For the text-containing cell, return its midpoint in (x, y) coordinate format. 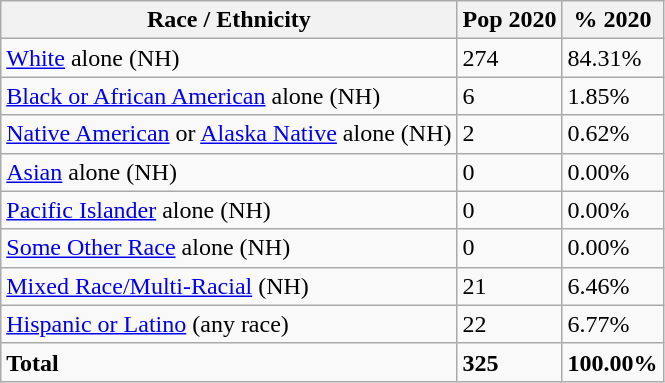
100.00% (612, 362)
White alone (NH) (229, 58)
Native American or Alaska Native alone (NH) (229, 134)
6.77% (612, 324)
6.46% (612, 286)
Pacific Islander alone (NH) (229, 210)
% 2020 (612, 20)
1.85% (612, 96)
21 (510, 286)
Mixed Race/Multi-Racial (NH) (229, 286)
Hispanic or Latino (any race) (229, 324)
2 (510, 134)
Total (229, 362)
Pop 2020 (510, 20)
Race / Ethnicity (229, 20)
Some Other Race alone (NH) (229, 248)
325 (510, 362)
274 (510, 58)
22 (510, 324)
6 (510, 96)
Asian alone (NH) (229, 172)
0.62% (612, 134)
Black or African American alone (NH) (229, 96)
84.31% (612, 58)
